Extract the [x, y] coordinate from the center of the cell holding the provided text.  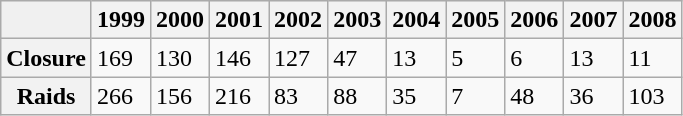
Raids [46, 96]
36 [594, 96]
2008 [652, 20]
216 [240, 96]
2002 [298, 20]
83 [298, 96]
47 [358, 58]
2004 [416, 20]
2005 [476, 20]
2007 [594, 20]
2001 [240, 20]
156 [180, 96]
2006 [534, 20]
6 [534, 58]
Closure [46, 58]
11 [652, 58]
5 [476, 58]
103 [652, 96]
88 [358, 96]
127 [298, 58]
2000 [180, 20]
48 [534, 96]
7 [476, 96]
266 [120, 96]
35 [416, 96]
169 [120, 58]
146 [240, 58]
130 [180, 58]
1999 [120, 20]
2003 [358, 20]
